From the cell containing the given text, extract its center point as [x, y] coordinate. 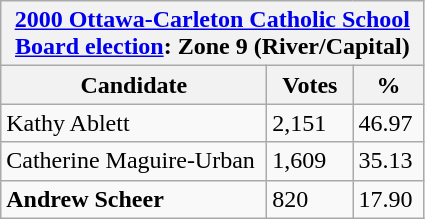
17.90 [388, 199]
Andrew Scheer [134, 199]
Catherine Maguire-Urban [134, 161]
46.97 [388, 123]
% [388, 85]
Votes [310, 85]
1,609 [310, 161]
820 [310, 199]
2,151 [310, 123]
35.13 [388, 161]
2000 Ottawa-Carleton Catholic School Board election: Zone 9 (River/Capital) [212, 34]
Kathy Ablett [134, 123]
Candidate [134, 85]
